Output the (X, Y) coordinate of the center of the cell containing the given text.  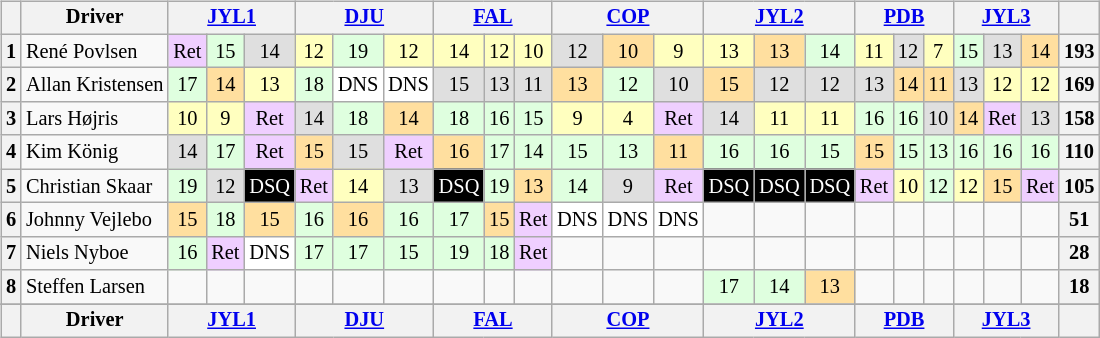
110 (1079, 152)
Christian Skaar (94, 186)
8 (11, 287)
6 (11, 220)
Lars Højris (94, 119)
105 (1079, 186)
169 (1079, 85)
5 (11, 186)
Allan Kristensen (94, 85)
2 (11, 85)
Niels Nyboe (94, 253)
1 (11, 51)
Kim König (94, 152)
René Povlsen (94, 51)
Johnny Vejlebo (94, 220)
Steffen Larsen (94, 287)
3 (11, 119)
28 (1079, 253)
158 (1079, 119)
193 (1079, 51)
51 (1079, 220)
